From the cell containing the given text, extract its center point as [x, y] coordinate. 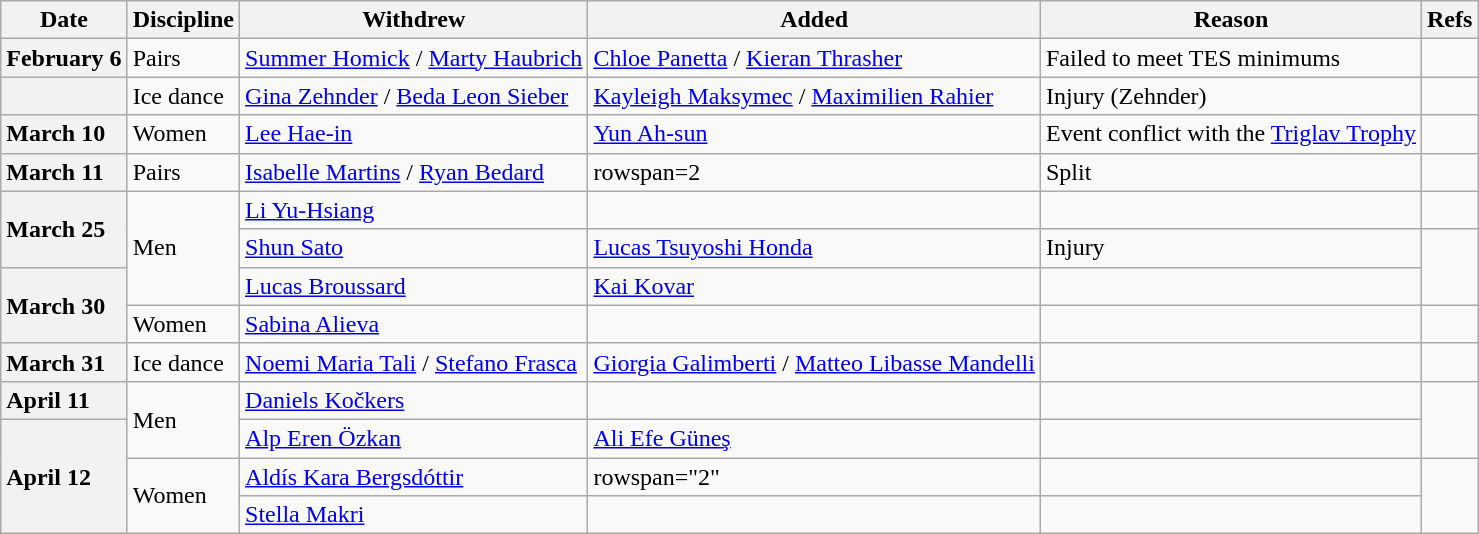
Shun Sato [414, 248]
Lee Hae-in [414, 134]
Injury [1230, 248]
March 31 [64, 362]
Alp Eren Özkan [414, 438]
March 25 [64, 229]
Injury (Zehnder) [1230, 96]
Giorgia Galimberti / Matteo Libasse Mandelli [814, 362]
Stella Makri [414, 515]
March 30 [64, 305]
Lucas Tsuyoshi Honda [814, 248]
rowspan="2" [814, 477]
Noemi Maria Tali / Stefano Frasca [414, 362]
Kayleigh Maksymec / Maximilien Rahier [814, 96]
Li Yu-Hsiang [414, 210]
Chloe Panetta / Kieran Thrasher [814, 58]
Added [814, 20]
Daniels Kočkers [414, 400]
Ali Efe Güneş [814, 438]
Failed to meet TES minimums [1230, 58]
April 11 [64, 400]
Event conflict with the Triglav Trophy [1230, 134]
Refs [1450, 20]
Summer Homick / Marty Haubrich [414, 58]
March 11 [64, 172]
Reason [1230, 20]
Withdrew [414, 20]
Yun Ah-sun [814, 134]
Discipline [183, 20]
April 12 [64, 476]
Split [1230, 172]
Gina Zehnder / Beda Leon Sieber [414, 96]
Lucas Broussard [414, 286]
Kai Kovar [814, 286]
Sabina Alieva [414, 324]
Date [64, 20]
rowspan=2 [814, 172]
Isabelle Martins / Ryan Bedard [414, 172]
Aldís Kara Bergsdóttir [414, 477]
February 6 [64, 58]
March 10 [64, 134]
